Determine the (x, y) coordinate at the center of the cell enclosing the given text.  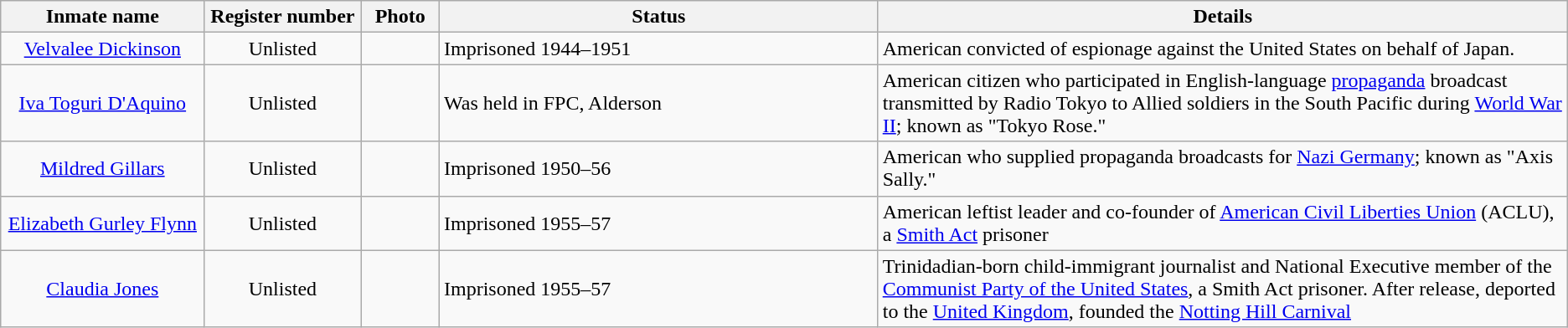
Claudia Jones (102, 289)
Elizabeth Gurley Flynn (102, 223)
Mildred Gillars (102, 169)
American convicted of espionage against the United States on behalf of Japan. (1223, 49)
Photo (400, 17)
Was held in FPC, Alderson (658, 103)
Status (658, 17)
American who supplied propaganda broadcasts for Nazi Germany; known as "Axis Sally." (1223, 169)
Imprisoned 1944–1951 (658, 49)
Register number (283, 17)
Imprisoned 1950–56 (658, 169)
Iva Toguri D'Aquino (102, 103)
Inmate name (102, 17)
American leftist leader and co-founder of American Civil Liberties Union (ACLU), a Smith Act prisoner (1223, 223)
Velvalee Dickinson (102, 49)
Details (1223, 17)
